Detect which cell encompasses the target text, then output its (X, Y) center coordinate. 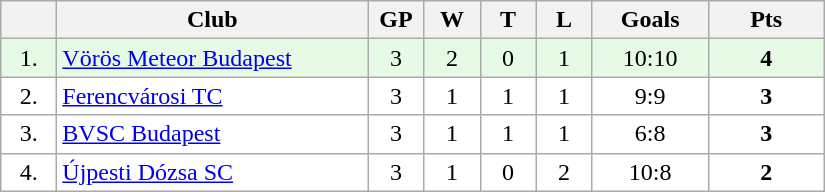
10:10 (650, 58)
2. (29, 96)
W (452, 20)
Újpesti Dózsa SC (212, 172)
6:8 (650, 134)
Goals (650, 20)
4. (29, 172)
BVSC Budapest (212, 134)
1. (29, 58)
Pts (766, 20)
10:8 (650, 172)
Ferencvárosi TC (212, 96)
L (564, 20)
GP (396, 20)
Vörös Meteor Budapest (212, 58)
3. (29, 134)
4 (766, 58)
9:9 (650, 96)
Club (212, 20)
T (508, 20)
